Provide the [X, Y] coordinate of the cell's center where the given text is located.  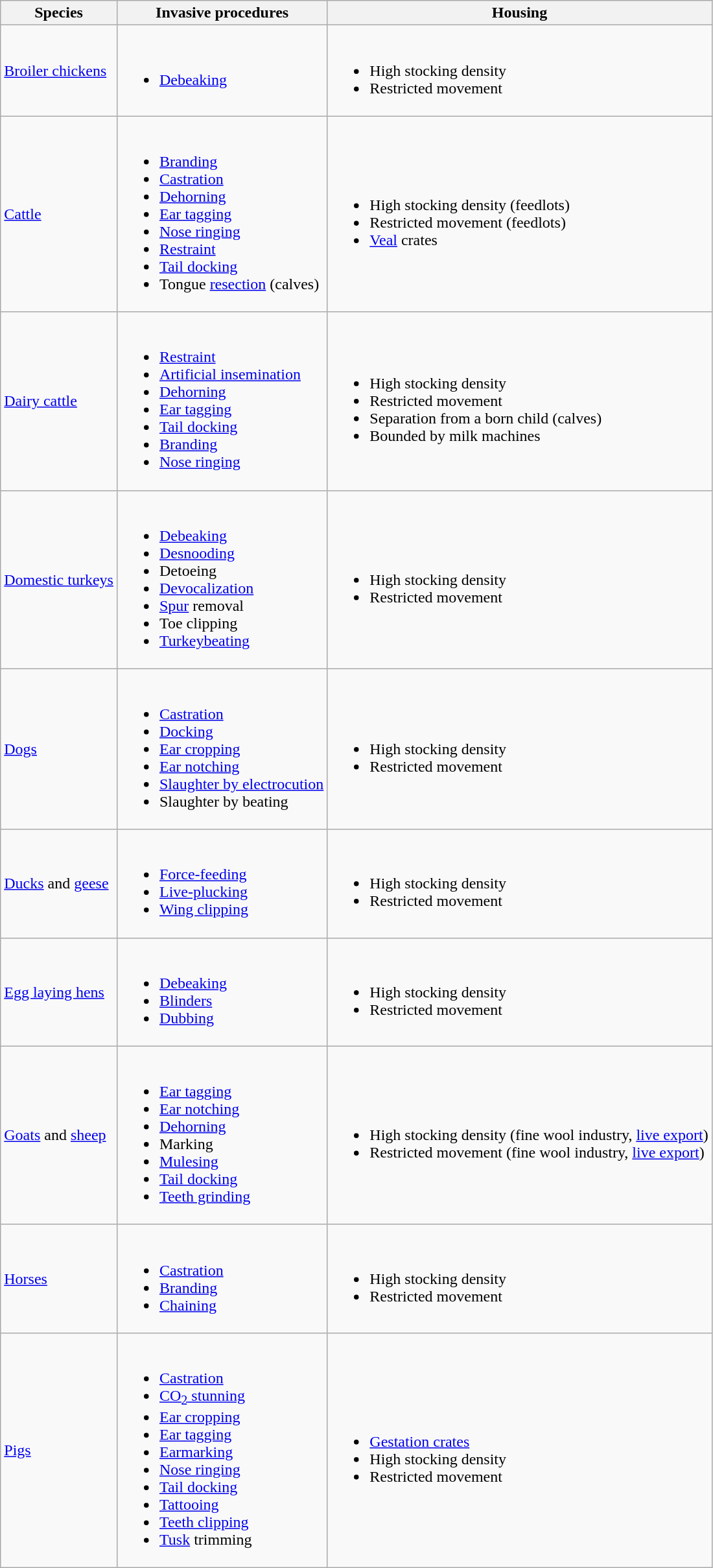
Housing [520, 13]
High stocking density (fine wool industry, live export)Restricted movement (fine wool industry, live export) [520, 1135]
Invasive procedures [222, 13]
RestraintArtificial inseminationDehorningEar taggingTail dockingBrandingNose ringing [222, 401]
Horses [59, 1279]
High stocking densityRestricted movementSeparation from a born child (calves)Bounded by milk machines [520, 401]
CastrationDockingEar croppingEar notchingSlaughter by electrocutionSlaughter by beating [222, 749]
High stocking density (feedlots)Restricted movement (feedlots)Veal crates [520, 214]
Ducks and geese [59, 883]
Debeaking [222, 71]
Cattle [59, 214]
Force-feedingLive-pluckingWing clipping [222, 883]
BrandingCastrationDehorningEar taggingNose ringingRestraintTail dockingTongue resection (calves) [222, 214]
Gestation cratesHigh stocking densityRestricted movement [520, 1450]
Dogs [59, 749]
Species [59, 13]
Egg laying hens [59, 992]
Dairy cattle [59, 401]
Pigs [59, 1450]
Goats and sheep [59, 1135]
DebeakingDesnoodingDetoeingDevocalizationSpur removalToe clippingTurkeybeating [222, 580]
Domestic turkeys [59, 580]
CastrationBrandingChaining [222, 1279]
CastrationCO2 stunningEar croppingEar taggingEarmarkingNose ringingTail dockingTattooingTeeth clippingTusk trimming [222, 1450]
Broiler chickens [59, 71]
DebeakingBlindersDubbing [222, 992]
Ear taggingEar notchingDehorningMarkingMulesingTail dockingTeeth grinding [222, 1135]
